Output the [x, y] coordinate of the center of the cell containing the given text.  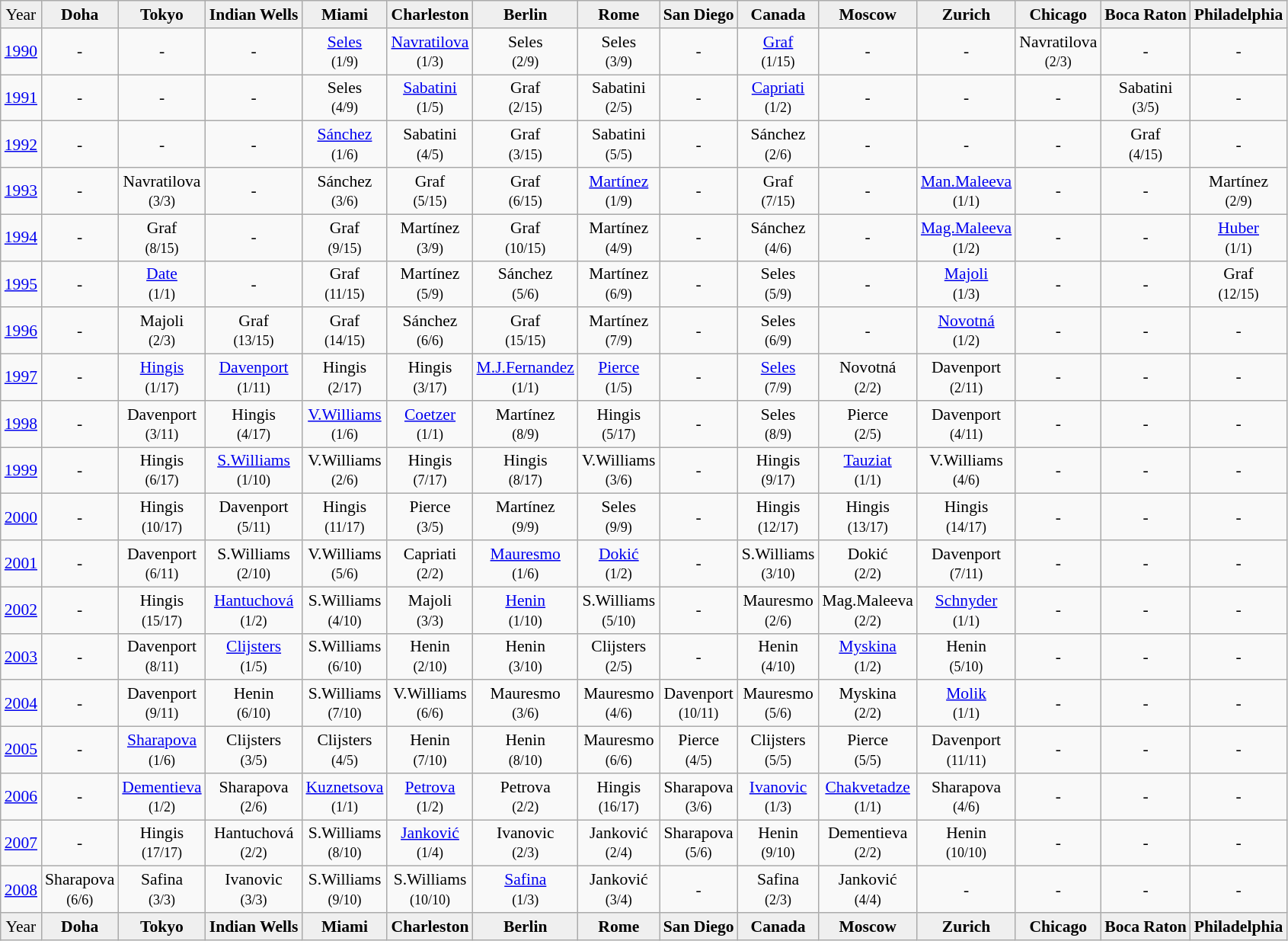
Sharapova(1/6) [161, 750]
Sánchez(3/6) [344, 190]
Martínez(8/9) [526, 424]
Petrova(1/2) [430, 797]
Pierce(2/5) [867, 424]
Seles(9/9) [618, 517]
Mauresmo(2/6) [778, 610]
Hingis(10/17) [161, 517]
Davenport(3/11) [161, 424]
Tauziat(1/1) [867, 471]
Sánchez(6/6) [430, 331]
Henin(9/10) [778, 843]
Huber(1/1) [1238, 238]
Hingis(11/17) [344, 517]
Clijsters(3/5) [254, 750]
Martínez(5/9) [430, 283]
Hingis(6/17) [161, 471]
Ivanovic(2/3) [526, 843]
Kuznetsova(1/1) [344, 797]
2006 [21, 797]
1991 [21, 98]
Schnyder(1/1) [966, 610]
Seles(6/9) [778, 331]
1995 [21, 283]
Martínez(7/9) [618, 331]
2002 [21, 610]
Graf(15/15) [526, 331]
Safina (2/3) [778, 890]
Hingis(5/17) [618, 424]
Seles(5/9) [778, 283]
Henin(7/10) [430, 750]
1993 [21, 190]
Graf(6/15) [526, 190]
Davenport(5/11) [254, 517]
Janković(1/4) [430, 843]
Navratilova(3/3) [161, 190]
Janković (3/4) [618, 890]
Pierce(1/5) [618, 378]
Hingis(13/17) [867, 517]
Graf(12/15) [1238, 283]
Graf(1/15) [778, 52]
Seles(3/9) [618, 52]
Sabatini(4/5) [430, 145]
Hingis(2/17) [344, 378]
Martínez(1/9) [618, 190]
Seles(1/9) [344, 52]
Henin(8/10) [526, 750]
Graf(10/15) [526, 238]
S.Williams(1/10) [254, 471]
Janković(2/4) [618, 843]
Clijsters(1/5) [254, 657]
Hingis(15/17) [161, 610]
Sánchez(5/6) [526, 283]
Coetzer(1/1) [430, 424]
Mauresmo(5/6) [778, 704]
Clijsters(2/5) [618, 657]
Graf(13/15) [254, 331]
V.Williams(1/6) [344, 424]
Dokić(1/2) [618, 564]
Davenport(2/11) [966, 378]
2005 [21, 750]
V.Williams(5/6) [344, 564]
S.Williams(6/10) [344, 657]
Myskina(2/2) [867, 704]
Sabatini(5/5) [618, 145]
1996 [21, 331]
Majoli(3/3) [430, 610]
Myskina(1/2) [867, 657]
Majoli(1/3) [966, 283]
S.Williams(4/10) [344, 610]
Mag.Maleeva(2/2) [867, 610]
Sharapova(3/6) [699, 797]
Henin(1/10) [526, 610]
Clijsters(4/5) [344, 750]
Henin(10/10) [966, 843]
2000 [21, 517]
2001 [21, 564]
2007 [21, 843]
Henin(6/10) [254, 704]
Dementieva(2/2) [867, 843]
1999 [21, 471]
Davenport(8/11) [161, 657]
Petrova(2/2) [526, 797]
Chakvetadze(1/1) [867, 797]
S.Williams(5/10) [618, 610]
Graf(7/15) [778, 190]
S.Williams(10/10) [430, 890]
V.Williams(6/6) [430, 704]
S.Williams(3/10) [778, 564]
Safina(3/3) [161, 890]
Davenport(9/11) [161, 704]
S.Williams(2/10) [254, 564]
Graf(3/15) [526, 145]
1997 [21, 378]
1994 [21, 238]
Graf(2/15) [526, 98]
Hantuchová(1/2) [254, 610]
Graf(8/15) [161, 238]
2008 [21, 890]
Janković(4/4) [867, 890]
Seles(4/9) [344, 98]
Capriati(1/2) [778, 98]
Martínez(4/9) [618, 238]
Hantuchová(2/2) [254, 843]
Pierce(3/5) [430, 517]
Safina(1/3) [526, 890]
1990 [21, 52]
Graf(9/15) [344, 238]
Mauresmo(4/6) [618, 704]
1992 [21, 145]
Davenport(6/11) [161, 564]
Hingis(4/17) [254, 424]
Sabatini(2/5) [618, 98]
Pierce(5/5) [867, 750]
Davenport(10/11) [699, 704]
Molik(1/1) [966, 704]
Mauresmo(1/6) [526, 564]
Sharapova(6/6) [79, 890]
Graf(4/15) [1146, 145]
Novotná(2/2) [867, 378]
Mauresmo(3/6) [526, 704]
1998 [21, 424]
Mauresmo(6/6) [618, 750]
Seles(8/9) [778, 424]
Hingis(1/17) [161, 378]
Pierce(4/5) [699, 750]
Seles(7/9) [778, 378]
Majoli(2/3) [161, 331]
Davenport(7/11) [966, 564]
Capriati(2/2) [430, 564]
V.Williams(4/6) [966, 471]
Hingis(7/17) [430, 471]
Hingis(17/17) [161, 843]
Henin(4/10) [778, 657]
Sánchez(4/6) [778, 238]
Novotná(1/2) [966, 331]
Davenport(1/11) [254, 378]
Mag.Maleeva(1/2) [966, 238]
Martínez(3/9) [430, 238]
S.Williams(7/10) [344, 704]
Hingis(16/17) [618, 797]
S.Williams(9/10) [344, 890]
Date(1/1) [161, 283]
Ivanovic(1/3) [778, 797]
Graf(14/15) [344, 331]
Graf(5/15) [430, 190]
Hingis(14/17) [966, 517]
Henin(3/10) [526, 657]
Sharapova(4/6) [966, 797]
Sánchez(2/6) [778, 145]
Man.Maleeva(1/1) [966, 190]
Dokić(2/2) [867, 564]
Hingis(3/17) [430, 378]
V.Williams(3/6) [618, 471]
2004 [21, 704]
Martínez(9/9) [526, 517]
Hingis(12/17) [778, 517]
Henin(5/10) [966, 657]
Sánchez(1/6) [344, 145]
Martínez(6/9) [618, 283]
Navratilova(2/3) [1058, 52]
Sabatini(1/5) [430, 98]
Clijsters(5/5) [778, 750]
Dementieva(1/2) [161, 797]
Sharapova(5/6) [699, 843]
2003 [21, 657]
V.Williams(2/6) [344, 471]
Navratilova(1/3) [430, 52]
Hingis(8/17) [526, 471]
S.Williams(8/10) [344, 843]
Hingis(9/17) [778, 471]
Martínez(2/9) [1238, 190]
Davenport(4/11) [966, 424]
Seles(2/9) [526, 52]
Sharapova(2/6) [254, 797]
Ivanovic(3/3) [254, 890]
Davenport(11/11) [966, 750]
M.J.Fernandez(1/1) [526, 378]
Sabatini(3/5) [1146, 98]
Graf(11/15) [344, 283]
Henin(2/10) [430, 657]
